Extract the (X, Y) coordinate from the center of the cell holding the provided text.  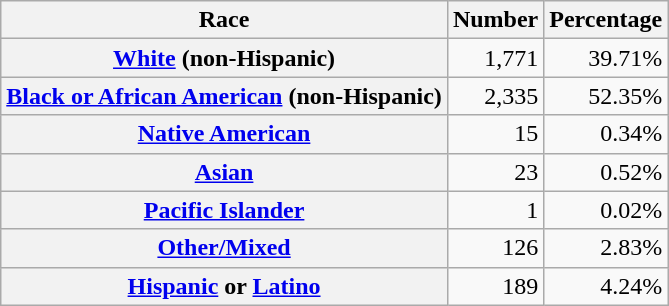
189 (495, 286)
39.71% (606, 58)
4.24% (606, 286)
0.02% (606, 210)
1,771 (495, 58)
126 (495, 248)
Black or African American (non-Hispanic) (224, 96)
Hispanic or Latino (224, 286)
2,335 (495, 96)
0.34% (606, 134)
Native American (224, 134)
Asian (224, 172)
0.52% (606, 172)
2.83% (606, 248)
White (non-Hispanic) (224, 58)
Pacific Islander (224, 210)
15 (495, 134)
Percentage (606, 20)
1 (495, 210)
23 (495, 172)
Race (224, 20)
Number (495, 20)
52.35% (606, 96)
Other/Mixed (224, 248)
